From the cell containing the given text, extract its center point as (x, y) coordinate. 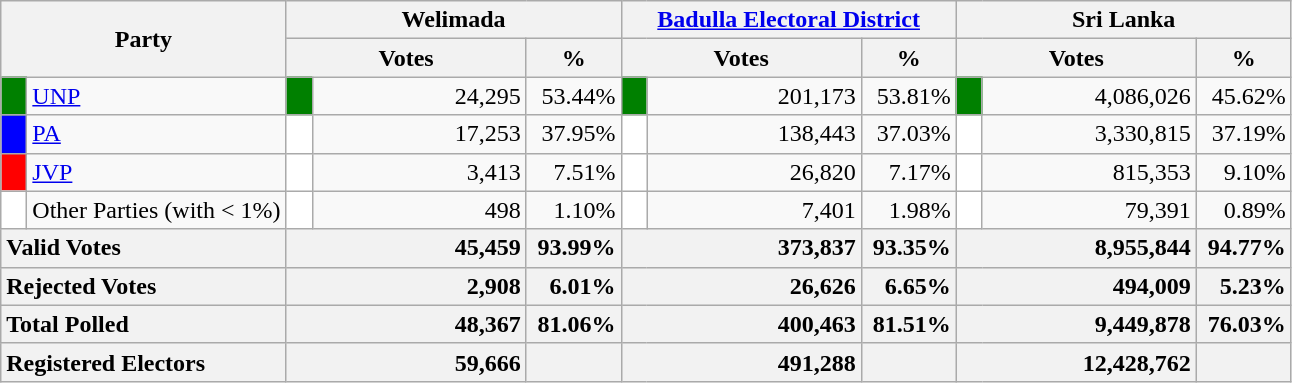
37.03% (908, 134)
7.51% (574, 172)
491,288 (741, 362)
494,009 (1076, 286)
26,820 (754, 172)
UNP (156, 96)
Total Polled (144, 324)
373,837 (741, 248)
81.51% (908, 324)
9,449,878 (1076, 324)
9.10% (1244, 172)
45,459 (406, 248)
4,086,026 (1089, 96)
201,173 (754, 96)
5.23% (1244, 286)
93.99% (574, 248)
45.62% (1244, 96)
24,295 (419, 96)
93.35% (908, 248)
Welimada (454, 20)
498 (419, 210)
12,428,762 (1076, 362)
79,391 (1089, 210)
Other Parties (with < 1%) (156, 210)
2,908 (406, 286)
JVP (156, 172)
37.95% (574, 134)
Registered Electors (144, 362)
3,413 (419, 172)
94.77% (1244, 248)
8,955,844 (1076, 248)
Valid Votes (144, 248)
0.89% (1244, 210)
17,253 (419, 134)
26,626 (741, 286)
PA (156, 134)
6.01% (574, 286)
Badulla Electoral District (788, 20)
76.03% (1244, 324)
6.65% (908, 286)
48,367 (406, 324)
815,353 (1089, 172)
81.06% (574, 324)
59,666 (406, 362)
Party (144, 39)
53.44% (574, 96)
7.17% (908, 172)
Sri Lanka (1124, 20)
138,443 (754, 134)
53.81% (908, 96)
1.10% (574, 210)
3,330,815 (1089, 134)
37.19% (1244, 134)
1.98% (908, 210)
400,463 (741, 324)
Rejected Votes (144, 286)
7,401 (754, 210)
